Return (x, y) of the center of cell containing provided text 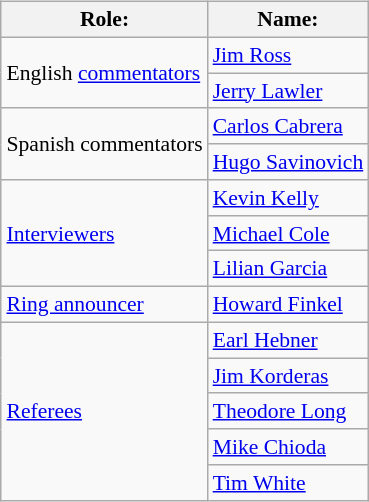
Lilian Garcia (288, 269)
Kevin Kelly (288, 198)
Jim Korderas (288, 376)
Tim White (288, 483)
Ring announcer (104, 305)
Interviewers (104, 234)
Howard Finkel (288, 305)
Referees (104, 411)
Hugo Savinovich (288, 162)
Name: (288, 20)
Michael Cole (288, 233)
Spanish commentators (104, 144)
Earl Hebner (288, 340)
Mike Chioda (288, 447)
Jim Ross (288, 55)
Jerry Lawler (288, 91)
Role: (104, 20)
Carlos Cabrera (288, 126)
Theodore Long (288, 411)
English commentators (104, 72)
